Pinpoint the cell where the given text exists, returning its [X, Y] midpoint coordinate. 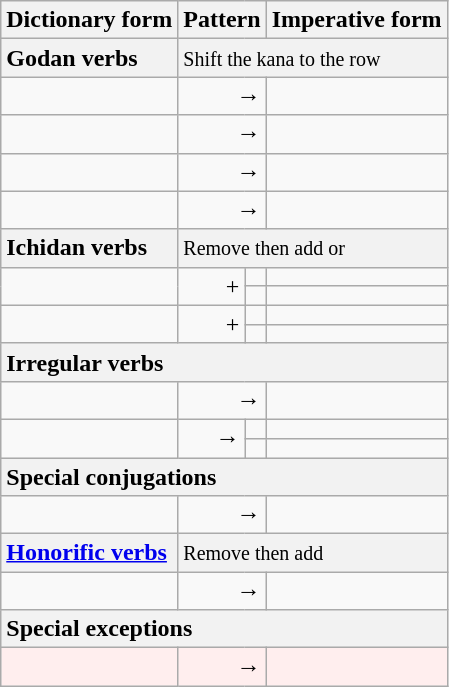
Dictionary form [90, 20]
Imperative form [356, 20]
Irregular verbs [224, 362]
Honorific verbs [90, 553]
Pattern [222, 20]
Ichidan verbs [90, 248]
Godan verbs [90, 58]
Remove then add [312, 553]
Special exceptions [224, 629]
Remove then add or [312, 248]
Shift the kana to the row [312, 58]
Special conjugations [224, 477]
